Scan for the cell matching the given text and deliver its [x, y] coordinate at center. 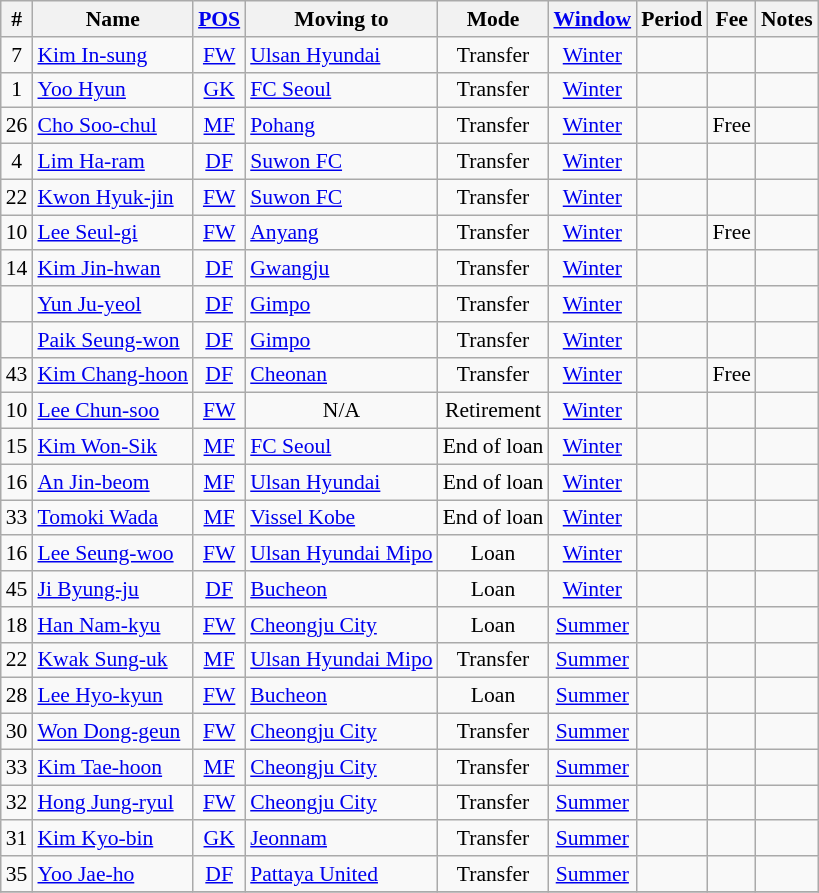
Jeonnam [341, 839]
Won Dong-geun [112, 732]
Lee Hyo-kyun [112, 696]
Retirement [494, 411]
Yoo Hyun [112, 90]
15 [17, 447]
Kim Tae-hoon [112, 767]
Cheonan [341, 375]
Yoo Jae-ho [112, 874]
Mode [494, 19]
Kim In-sung [112, 55]
35 [17, 874]
Pattaya United [341, 874]
Hong Jung-ryul [112, 803]
Kim Kyo-bin [112, 839]
Moving to [341, 19]
Kwak Sung-uk [112, 660]
Vissel Kobe [341, 518]
18 [17, 625]
Lim Ha-ram [112, 162]
31 [17, 839]
Han Nam-kyu [112, 625]
Yun Ju-yeol [112, 304]
Ji Byung-ju [112, 589]
# [17, 19]
28 [17, 696]
4 [17, 162]
Gwangju [341, 269]
Anyang [341, 233]
14 [17, 269]
45 [17, 589]
Pohang [341, 126]
Period [672, 19]
Paik Seung-won [112, 340]
Kim Won-Sik [112, 447]
Kwon Hyuk-jin [112, 197]
Lee Seung-woo [112, 554]
Tomoki Wada [112, 518]
Window [592, 19]
Name [112, 19]
Kim Chang-hoon [112, 375]
43 [17, 375]
Kim Jin-hwan [112, 269]
32 [17, 803]
26 [17, 126]
7 [17, 55]
POS [219, 19]
30 [17, 732]
Lee Seul-gi [112, 233]
Lee Chun-soo [112, 411]
N/A [341, 411]
An Jin-beom [112, 482]
Fee [731, 19]
1 [17, 90]
Cho Soo-chul [112, 126]
Notes [787, 19]
